Identify which cell holds the provided text, then report its [x, y] central coordinate. 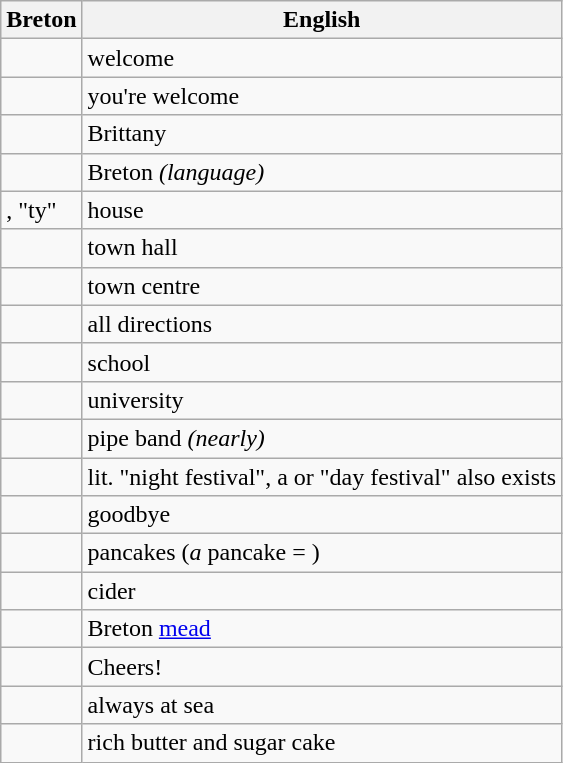
you're welcome [322, 96]
cider [322, 591]
Breton [42, 20]
lit. "night festival", a or "day festival" also exists [322, 477]
welcome [322, 58]
goodbye [322, 515]
rich butter and sugar cake [322, 743]
, "ty" [42, 210]
Brittany [322, 134]
school [322, 362]
pipe band (nearly) [322, 438]
all directions [322, 324]
house [322, 210]
always at sea [322, 705]
Cheers! [322, 667]
English [322, 20]
university [322, 400]
town centre [322, 286]
pancakes (a pancake = ) [322, 553]
Breton (language) [322, 172]
town hall [322, 248]
Breton mead [322, 629]
